Output the (X, Y) coordinate of the center of the cell containing the given text.  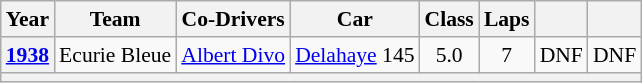
Car (354, 19)
7 (507, 55)
Laps (507, 19)
Delahaye 145 (354, 55)
Year (28, 19)
Co-Drivers (233, 19)
Team (115, 19)
Class (450, 19)
Ecurie Bleue (115, 55)
Albert Divo (233, 55)
5.0 (450, 55)
1938 (28, 55)
